Capture the cell that displays the provided text and extract its [x, y] central coordinate. 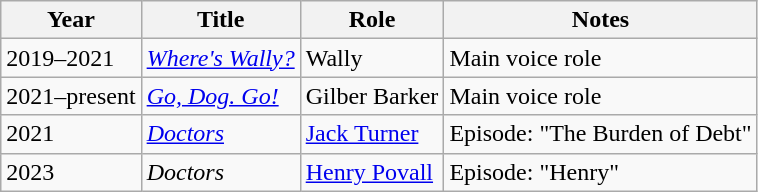
Year [71, 20]
2023 [71, 172]
Title [220, 20]
Wally [372, 58]
Gilber Barker [372, 96]
Where's Wally? [220, 58]
Henry Povall [372, 172]
Go, Dog. Go! [220, 96]
2019–2021 [71, 58]
2021–present [71, 96]
Jack Turner [372, 134]
Role [372, 20]
2021 [71, 134]
Episode: "The Burden of Debt" [600, 134]
Notes [600, 20]
Episode: "Henry" [600, 172]
